Extract the [x, y] coordinate from the center of the cell holding the provided text.  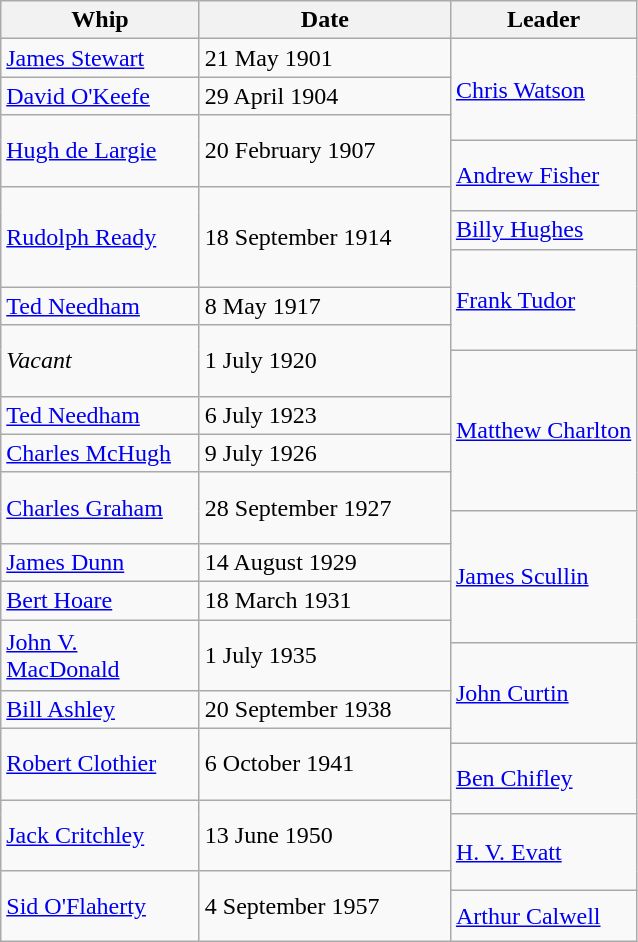
1 July 1920 [324, 360]
Bert Hoare [100, 600]
Matthew Charlton [543, 430]
Date [324, 20]
John V. MacDonald [100, 656]
Billy Hughes [543, 230]
Whip [100, 20]
Hugh de Largie [100, 150]
28 September 1927 [324, 508]
Robert Clothier [100, 764]
Leader [543, 20]
8 May 1917 [324, 306]
Bill Ashley [100, 710]
Rudolph Ready [100, 236]
James Stewart [100, 58]
H. V. Evatt [543, 852]
Chris Watson [543, 90]
Jack Critchley [100, 836]
18 September 1914 [324, 236]
20 February 1907 [324, 150]
18 March 1931 [324, 600]
Sid O'Flaherty [100, 906]
14 August 1929 [324, 562]
4 September 1957 [324, 906]
Andrew Fisher [543, 176]
Vacant [100, 360]
James Scullin [543, 576]
David O'Keefe [100, 96]
1 July 1935 [324, 656]
29 April 1904 [324, 96]
Charles McHugh [100, 453]
Arthur Calwell [543, 916]
6 October 1941 [324, 764]
20 September 1938 [324, 710]
6 July 1923 [324, 415]
Frank Tudor [543, 300]
9 July 1926 [324, 453]
Charles Graham [100, 508]
Ben Chifley [543, 778]
James Dunn [100, 562]
John Curtin [543, 692]
21 May 1901 [324, 58]
13 June 1950 [324, 836]
